Return (x, y) of the center of cell containing provided text 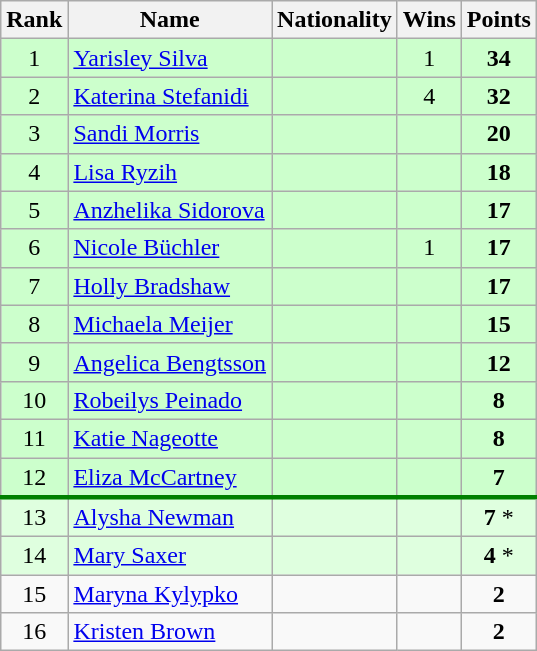
Kristen Brown (170, 632)
9 (34, 362)
Angelica Bengtsson (170, 362)
5 (34, 210)
16 (34, 632)
Eliza McCartney (170, 478)
3 (34, 134)
6 (34, 248)
11 (34, 438)
Wins (429, 20)
4 * (498, 556)
7 * (498, 517)
Yarisley Silva (170, 58)
Maryna Kylypko (170, 594)
Nicole Büchler (170, 248)
Katerina Stefanidi (170, 96)
13 (34, 517)
Points (498, 20)
Anzhelika Sidorova (170, 210)
Sandi Morris (170, 134)
Rank (34, 20)
Katie Nageotte (170, 438)
Nationality (335, 20)
Robeilys Peinado (170, 400)
Lisa Ryzih (170, 172)
Mary Saxer (170, 556)
Holly Bradshaw (170, 286)
Alysha Newman (170, 517)
34 (498, 58)
Michaela Meijer (170, 324)
32 (498, 96)
10 (34, 400)
14 (34, 556)
Name (170, 20)
20 (498, 134)
18 (498, 172)
